Scan for the cell matching the given text and deliver its [x, y] coordinate at center. 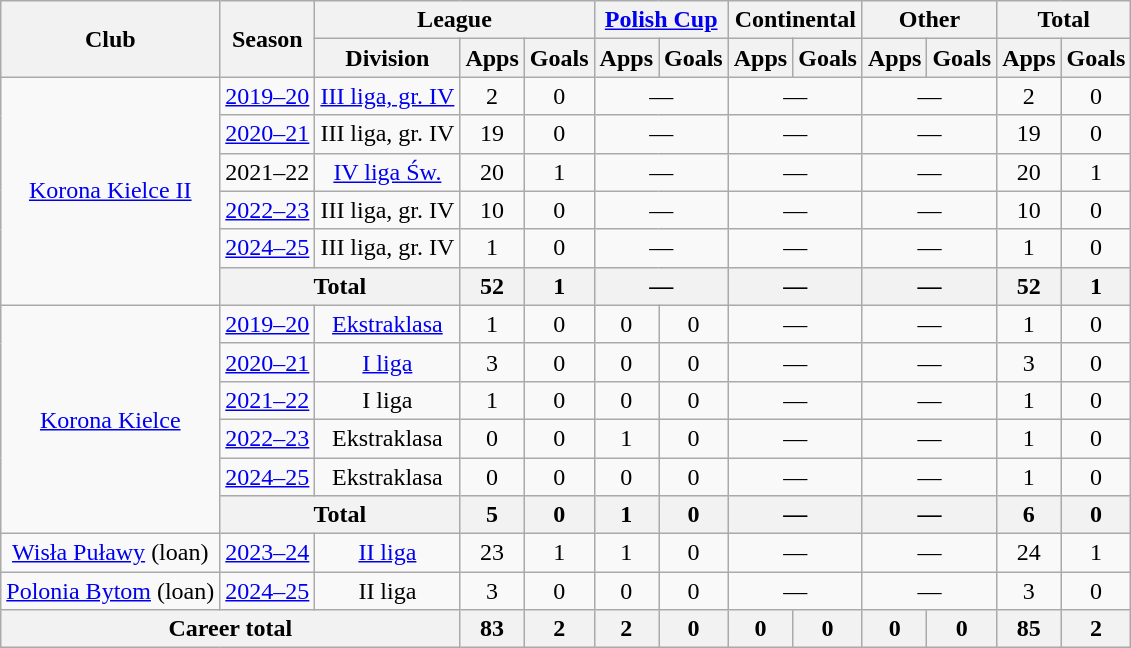
24 [1029, 553]
Korona Kielce II [110, 191]
6 [1029, 515]
85 [1029, 629]
Continental [795, 20]
Polish Cup [661, 20]
Korona Kielce [110, 419]
Season [268, 39]
IV liga Św. [388, 172]
Club [110, 39]
Other [929, 20]
Wisła Puławy (loan) [110, 553]
2023–24 [268, 553]
83 [492, 629]
League [454, 20]
Career total [230, 629]
Polonia Bytom (loan) [110, 591]
Division [388, 58]
23 [492, 553]
5 [492, 515]
